Locate the cell with the specified text and output its (x, y) center coordinate. 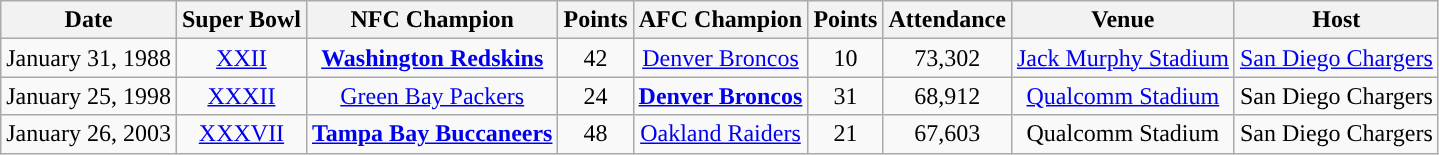
Washington Redskins (432, 58)
Green Bay Packers (432, 96)
42 (596, 58)
31 (846, 96)
Jack Murphy Stadium (1122, 58)
Super Bowl (241, 20)
Tampa Bay Buccaneers (432, 134)
Attendance (947, 20)
XXII (241, 58)
NFC Champion (432, 20)
48 (596, 134)
XXXVII (241, 134)
73,302 (947, 58)
68,912 (947, 96)
January 31, 1988 (89, 58)
Date (89, 20)
67,603 (947, 134)
Venue (1122, 20)
January 25, 1998 (89, 96)
AFC Champion (720, 20)
Host (1336, 20)
10 (846, 58)
XXXII (241, 96)
Oakland Raiders (720, 134)
24 (596, 96)
January 26, 2003 (89, 134)
21 (846, 134)
